Locate the cell with the specified text and output its [x, y] center coordinate. 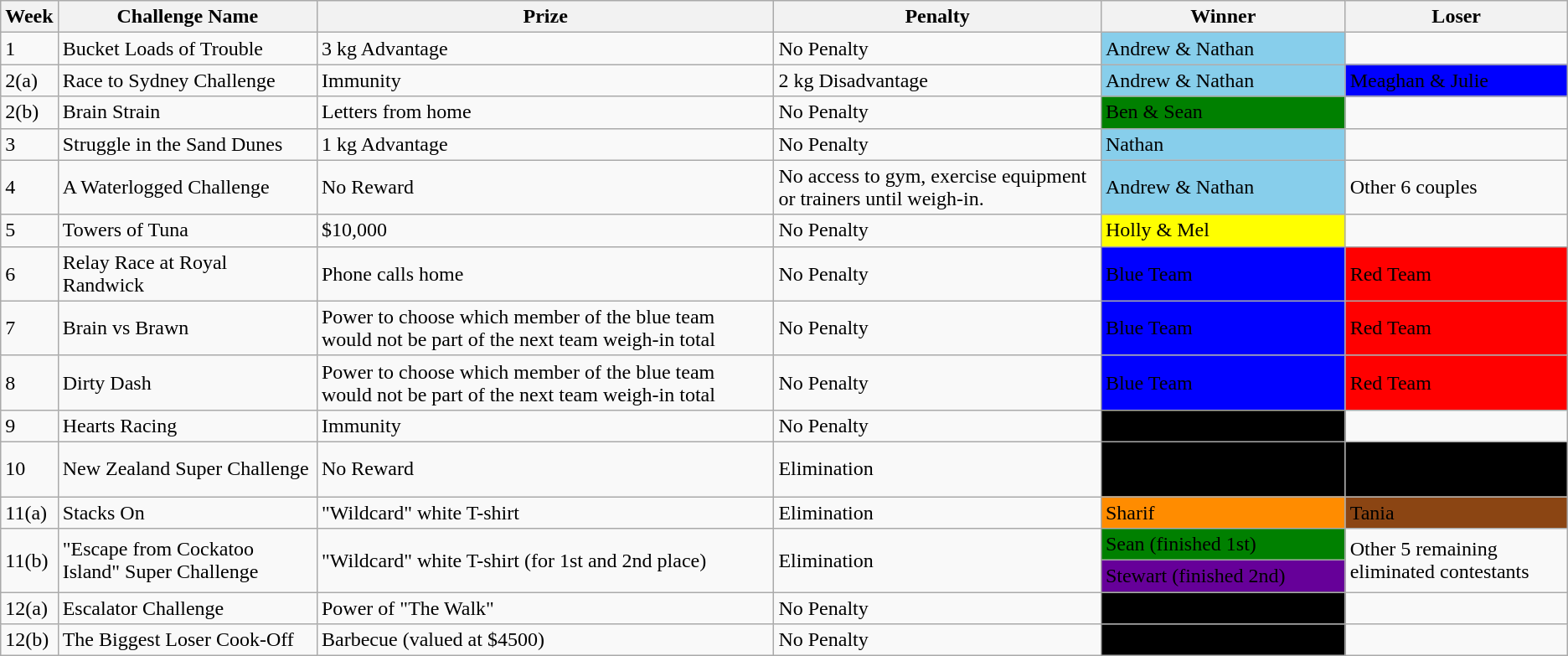
Penalty [937, 17]
1 [29, 49]
Meaghan & Julie [1456, 80]
Bucket Loads of Trouble [188, 49]
Holly & Mel [1223, 230]
6 [29, 273]
Other 5 remaining eliminated contestants [1456, 560]
Letters from home [544, 112]
3 [29, 144]
Loser [1456, 17]
The Biggest Loser Cook-Off [188, 640]
Meaghan [1456, 469]
"Escape from Cockatoo Island" Super Challenge [188, 560]
Towers of Tuna [188, 230]
Sharif [1223, 512]
Escalator Challenge [188, 608]
Tania [1456, 512]
2(b) [29, 112]
5 [29, 230]
Stewart (finished 2nd) [1223, 576]
Week [29, 17]
10 [29, 469]
2(a) [29, 80]
Brain Strain [188, 112]
New Zealand Super Challenge [188, 469]
A Waterlogged Challenge [188, 188]
$10,000 [544, 230]
Brain vs Brawn [188, 328]
7 [29, 328]
Power of "The Walk" [544, 608]
Tiffany (least calories), Sean (finished race first) [1223, 469]
9 [29, 426]
Barbecue (valued at $4500) [544, 640]
1 kg Advantage [544, 144]
12(b) [29, 640]
"Wildcard" white T-shirt [544, 512]
No access to gym, exercise equipment or trainers until weigh-in. [937, 188]
Dirty Dash [188, 382]
Ben & Sean [1223, 112]
2 kg Disadvantage [937, 80]
Struggle in the Sand Dunes [188, 144]
11(a) [29, 512]
"Wildcard" white T-shirt (for 1st and 2nd place) [544, 560]
Winner [1223, 17]
8 [29, 382]
Relay Race at Royal Randwick [188, 273]
Nathan [1223, 144]
Other 6 couples [1456, 188]
3 kg Advantage [544, 49]
Race to Sydney Challenge [188, 80]
Stacks On [188, 512]
Challenge Name [188, 17]
11(b) [29, 560]
4 [29, 188]
12(a) [29, 608]
Prize [544, 17]
Hearts Racing [188, 426]
Sean (finished 1st) [1223, 545]
Phone calls home [544, 273]
